Identify which cell holds the provided text, then report its (X, Y) central coordinate. 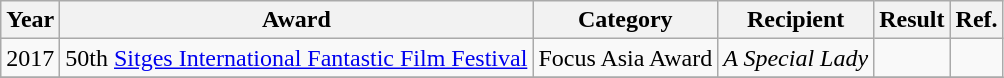
Ref. (976, 20)
Category (626, 20)
Recipient (796, 20)
Result (912, 20)
Award (296, 20)
Focus Asia Award (626, 58)
50th Sitges International Fantastic Film Festival (296, 58)
A Special Lady (796, 58)
Year (30, 20)
2017 (30, 58)
